Determine the (x, y) coordinate at the center of the cell enclosing the given text.  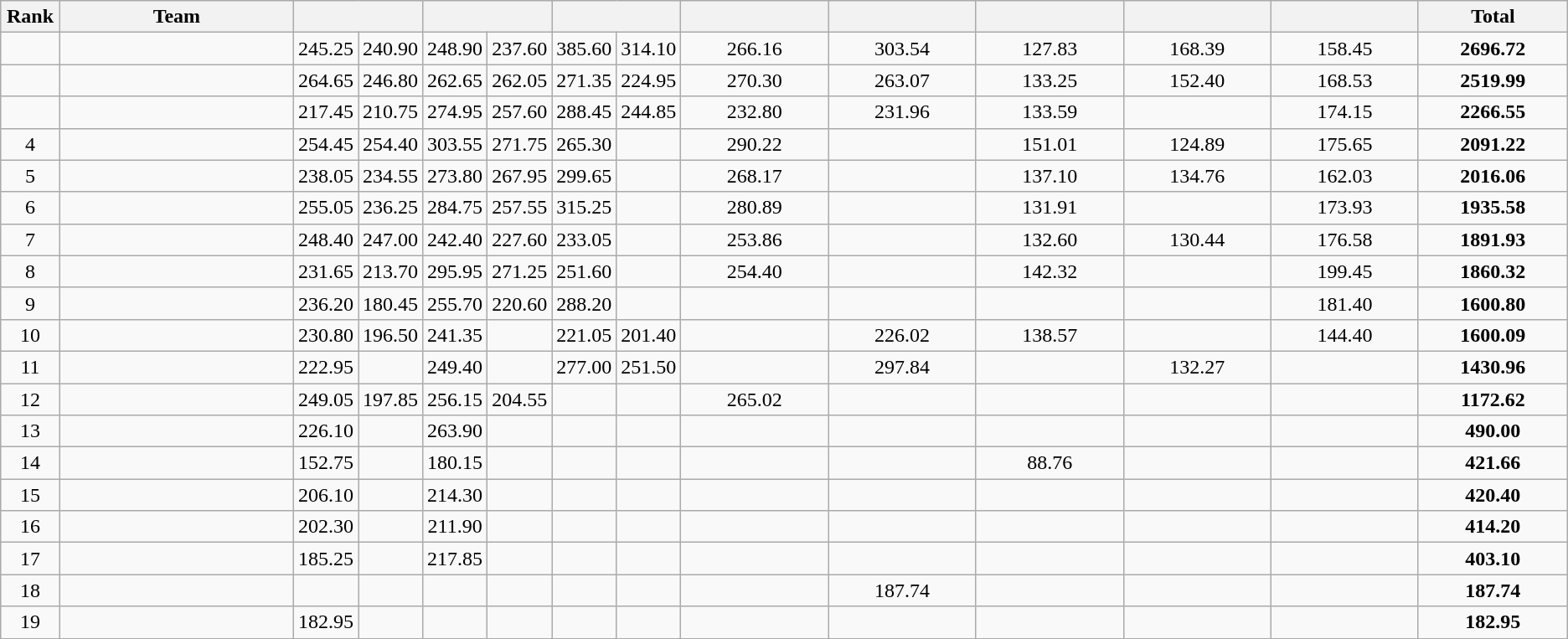
12 (30, 399)
274.95 (456, 112)
137.10 (1050, 176)
2696.72 (1493, 49)
222.95 (325, 367)
257.60 (519, 112)
138.57 (1050, 335)
6 (30, 208)
241.35 (456, 335)
201.40 (648, 335)
Total (1493, 17)
9 (30, 303)
303.55 (456, 144)
19 (30, 622)
288.20 (585, 303)
2266.55 (1493, 112)
185.25 (325, 559)
1600.09 (1493, 335)
18 (30, 590)
152.40 (1197, 80)
5 (30, 176)
152.75 (325, 463)
231.65 (325, 271)
16 (30, 527)
1172.62 (1493, 399)
220.60 (519, 303)
490.00 (1493, 431)
204.55 (519, 399)
7 (30, 240)
248.40 (325, 240)
134.76 (1197, 176)
230.80 (325, 335)
271.35 (585, 80)
221.05 (585, 335)
251.60 (585, 271)
244.85 (648, 112)
236.20 (325, 303)
224.95 (648, 80)
315.25 (585, 208)
213.70 (390, 271)
263.90 (456, 431)
88.76 (1050, 463)
273.80 (456, 176)
1600.80 (1493, 303)
11 (30, 367)
1430.96 (1493, 367)
158.45 (1344, 49)
268.17 (755, 176)
133.25 (1050, 80)
270.30 (755, 80)
124.89 (1197, 144)
197.85 (390, 399)
385.60 (585, 49)
414.20 (1493, 527)
247.00 (390, 240)
13 (30, 431)
232.80 (755, 112)
267.95 (519, 176)
180.15 (456, 463)
262.65 (456, 80)
264.65 (325, 80)
248.90 (456, 49)
226.10 (325, 431)
295.95 (456, 271)
403.10 (1493, 559)
4 (30, 144)
234.55 (390, 176)
421.66 (1493, 463)
2519.99 (1493, 80)
266.16 (755, 49)
151.01 (1050, 144)
254.45 (325, 144)
284.75 (456, 208)
255.70 (456, 303)
132.60 (1050, 240)
242.40 (456, 240)
249.05 (325, 399)
280.89 (755, 208)
144.40 (1344, 335)
237.60 (519, 49)
246.80 (390, 80)
180.45 (390, 303)
227.60 (519, 240)
263.07 (902, 80)
231.96 (902, 112)
236.25 (390, 208)
168.53 (1344, 80)
251.50 (648, 367)
288.45 (585, 112)
256.15 (456, 399)
202.30 (325, 527)
226.02 (902, 335)
1935.58 (1493, 208)
196.50 (390, 335)
17 (30, 559)
174.15 (1344, 112)
173.93 (1344, 208)
199.45 (1344, 271)
15 (30, 495)
217.85 (456, 559)
133.59 (1050, 112)
303.54 (902, 49)
8 (30, 271)
262.05 (519, 80)
131.91 (1050, 208)
2091.22 (1493, 144)
175.65 (1344, 144)
2016.06 (1493, 176)
211.90 (456, 527)
1891.93 (1493, 240)
253.86 (755, 240)
1860.32 (1493, 271)
290.22 (755, 144)
240.90 (390, 49)
277.00 (585, 367)
206.10 (325, 495)
181.40 (1344, 303)
233.05 (585, 240)
130.44 (1197, 240)
132.27 (1197, 367)
Rank (30, 17)
Team (176, 17)
314.10 (648, 49)
217.45 (325, 112)
297.84 (902, 367)
255.05 (325, 208)
271.75 (519, 144)
214.30 (456, 495)
271.25 (519, 271)
142.32 (1050, 271)
127.83 (1050, 49)
176.58 (1344, 240)
265.30 (585, 144)
265.02 (755, 399)
168.39 (1197, 49)
210.75 (390, 112)
14 (30, 463)
162.03 (1344, 176)
238.05 (325, 176)
10 (30, 335)
257.55 (519, 208)
249.40 (456, 367)
420.40 (1493, 495)
245.25 (325, 49)
299.65 (585, 176)
